Scan for the cell matching the given text and deliver its [X, Y] coordinate at center. 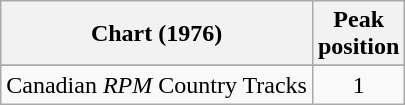
Canadian RPM Country Tracks [157, 85]
Chart (1976) [157, 34]
1 [358, 85]
Peakposition [358, 34]
